Search for the cell housing the specified text and yield its [X, Y] center coordinate. 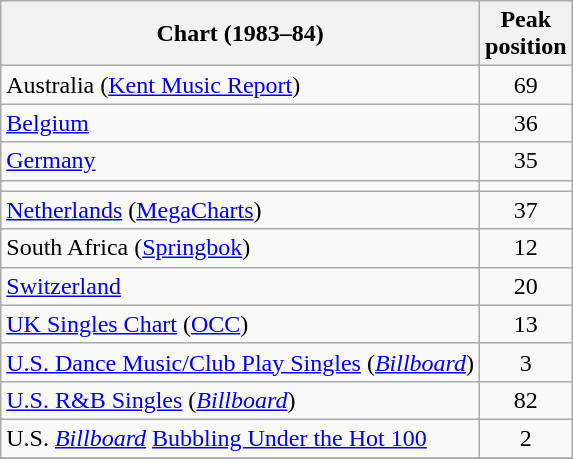
2 [526, 438]
12 [526, 248]
37 [526, 210]
36 [526, 123]
Belgium [240, 123]
Netherlands (MegaCharts) [240, 210]
Chart (1983–84) [240, 34]
UK Singles Chart (OCC) [240, 324]
Germany [240, 161]
U.S. Billboard Bubbling Under the Hot 100 [240, 438]
Switzerland [240, 286]
U.S. R&B Singles (Billboard) [240, 400]
U.S. Dance Music/Club Play Singles (Billboard) [240, 362]
13 [526, 324]
35 [526, 161]
69 [526, 85]
82 [526, 400]
South Africa (Springbok) [240, 248]
3 [526, 362]
Peakposition [526, 34]
Australia (Kent Music Report) [240, 85]
20 [526, 286]
